Pinpoint the cell where the given text exists, returning its [x, y] midpoint coordinate. 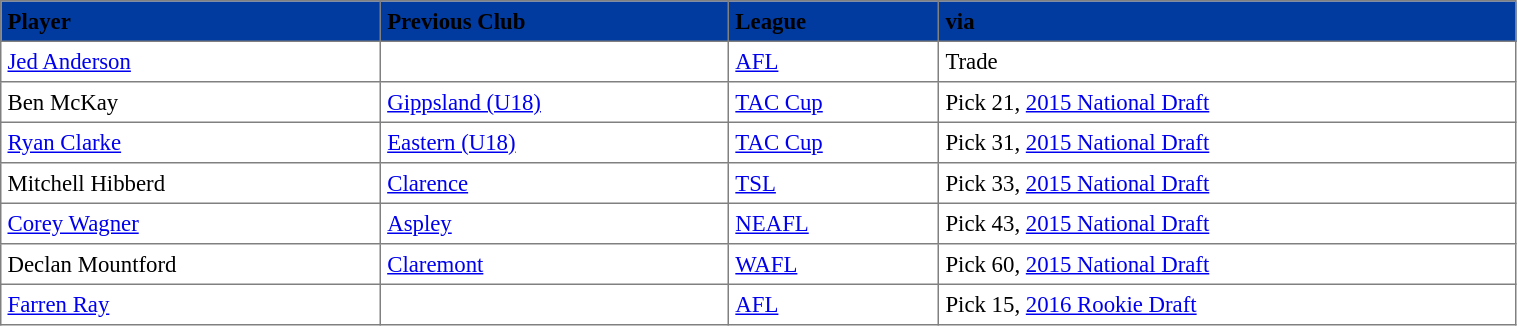
Corey Wagner [191, 223]
Ryan Clarke [191, 142]
via [1228, 21]
Mitchell Hibberd [191, 183]
Gippsland (U18) [554, 102]
Claremont [554, 264]
Clarence [554, 183]
Ben McKay [191, 102]
Pick 43, 2015 National Draft [1228, 223]
Pick 15, 2016 Rookie Draft [1228, 304]
Jed Anderson [191, 61]
Pick 33, 2015 National Draft [1228, 183]
Pick 31, 2015 National Draft [1228, 142]
Pick 60, 2015 National Draft [1228, 264]
NEAFL [834, 223]
Farren Ray [191, 304]
Player [191, 21]
TSL [834, 183]
WAFL [834, 264]
Previous Club [554, 21]
Aspley [554, 223]
Pick 21, 2015 National Draft [1228, 102]
Declan Mountford [191, 264]
Trade [1228, 61]
League [834, 21]
Eastern (U18) [554, 142]
